Scan for the cell matching the given text and deliver its [x, y] coordinate at center. 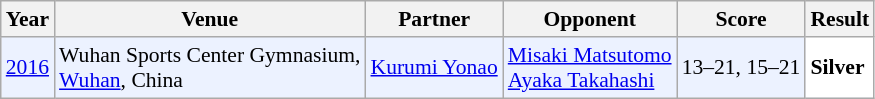
Opponent [590, 19]
13–21, 15–21 [742, 68]
2016 [28, 68]
Result [840, 19]
Misaki Matsutomo Ayaka Takahashi [590, 68]
Year [28, 19]
Venue [210, 19]
Partner [434, 19]
Wuhan Sports Center Gymnasium,Wuhan, China [210, 68]
Silver [840, 68]
Score [742, 19]
Kurumi Yonao [434, 68]
